Detect which cell encompasses the target text, then output its (x, y) center coordinate. 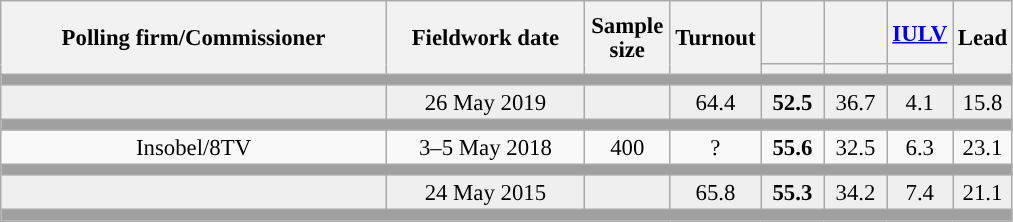
Polling firm/Commissioner (194, 38)
34.2 (856, 194)
64.4 (716, 102)
400 (627, 148)
36.7 (856, 102)
Turnout (716, 38)
6.3 (920, 148)
15.8 (982, 102)
Fieldwork date (485, 38)
4.1 (920, 102)
65.8 (716, 194)
24 May 2015 (485, 194)
7.4 (920, 194)
55.6 (792, 148)
32.5 (856, 148)
? (716, 148)
55.3 (792, 194)
26 May 2019 (485, 102)
Sample size (627, 38)
23.1 (982, 148)
Lead (982, 38)
21.1 (982, 194)
3–5 May 2018 (485, 148)
Insobel/8TV (194, 148)
IULV (920, 32)
52.5 (792, 102)
